Provide the [x, y] coordinate of the cell's center where the given text is located.  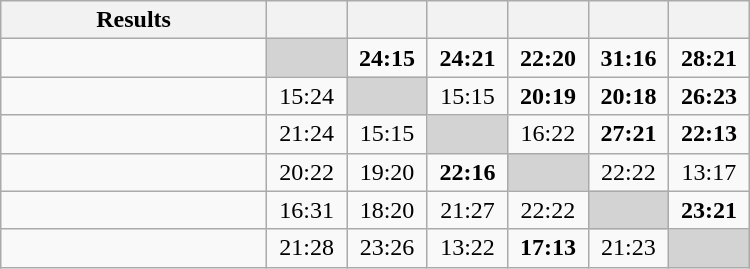
23:21 [710, 210]
22:20 [548, 58]
31:16 [628, 58]
21:23 [628, 248]
18:20 [387, 210]
Results [134, 20]
27:21 [628, 134]
23:26 [387, 248]
17:13 [548, 248]
15:24 [306, 96]
13:22 [467, 248]
13:17 [710, 172]
16:31 [306, 210]
20:22 [306, 172]
26:23 [710, 96]
16:22 [548, 134]
21:28 [306, 248]
21:24 [306, 134]
24:21 [467, 58]
28:21 [710, 58]
20:18 [628, 96]
20:19 [548, 96]
21:27 [467, 210]
19:20 [387, 172]
22:16 [467, 172]
24:15 [387, 58]
22:13 [710, 134]
